Detect which cell encompasses the target text, then output its [x, y] center coordinate. 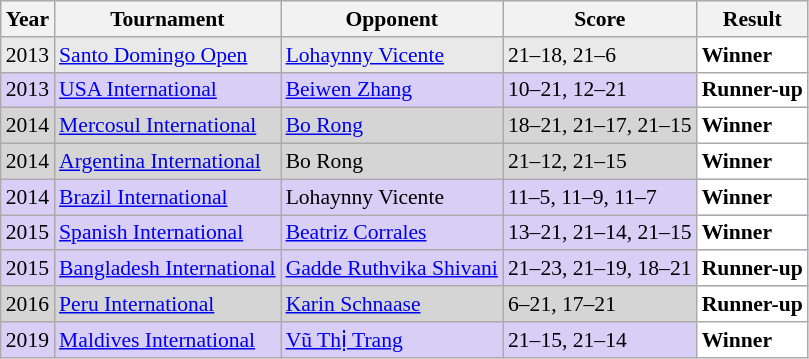
Year [28, 19]
Karin Schnaase [392, 304]
Vũ Thị Trang [392, 340]
Score [600, 19]
USA International [168, 90]
Tournament [168, 19]
Brazil International [168, 197]
Spanish International [168, 233]
Beatriz Corrales [392, 233]
21–15, 21–14 [600, 340]
Mercosul International [168, 126]
Santo Domingo Open [168, 55]
2019 [28, 340]
Bangladesh International [168, 269]
Peru International [168, 304]
Gadde Ruthvika Shivani [392, 269]
11–5, 11–9, 11–7 [600, 197]
10–21, 12–21 [600, 90]
13–21, 21–14, 21–15 [600, 233]
Beiwen Zhang [392, 90]
21–18, 21–6 [600, 55]
18–21, 21–17, 21–15 [600, 126]
21–12, 21–15 [600, 162]
Result [752, 19]
Opponent [392, 19]
2016 [28, 304]
21–23, 21–19, 18–21 [600, 269]
6–21, 17–21 [600, 304]
Argentina International [168, 162]
Maldives International [168, 340]
